Determine the [x, y] coordinate at the center of the cell enclosing the given text.  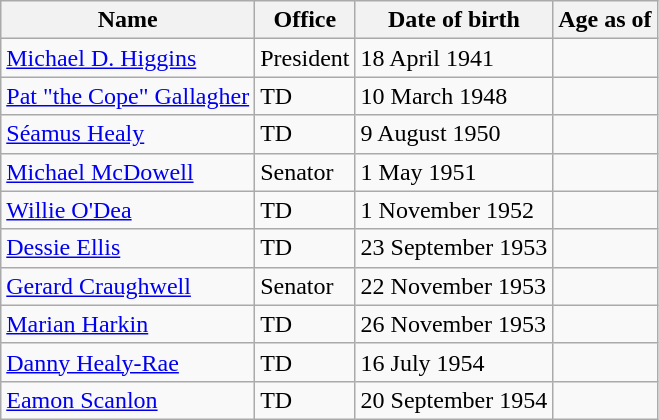
16 July 1954 [454, 362]
Age as of [605, 20]
20 September 1954 [454, 400]
Pat "the Cope" Gallagher [128, 96]
Date of birth [454, 20]
President [305, 58]
Dessie Ellis [128, 248]
1 May 1951 [454, 172]
10 March 1948 [454, 96]
Name [128, 20]
26 November 1953 [454, 324]
9 August 1950 [454, 134]
Gerard Craughwell [128, 286]
18 April 1941 [454, 58]
Eamon Scanlon [128, 400]
1 November 1952 [454, 210]
23 September 1953 [454, 248]
Séamus Healy [128, 134]
Office [305, 20]
Marian Harkin [128, 324]
22 November 1953 [454, 286]
Michael D. Higgins [128, 58]
Danny Healy-Rae [128, 362]
Willie O'Dea [128, 210]
Michael McDowell [128, 172]
